Capture the cell that displays the provided text and extract its (x, y) central coordinate. 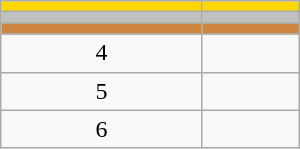
6 (102, 129)
5 (102, 91)
4 (102, 53)
